Scan for the cell matching the given text and deliver its (X, Y) coordinate at center. 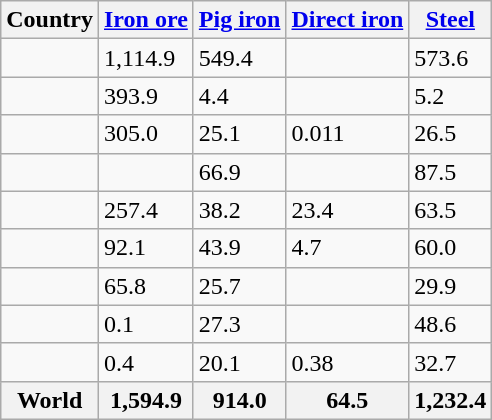
65.8 (146, 286)
Direct iron (348, 20)
32.7 (450, 362)
25.1 (240, 134)
60.0 (450, 248)
573.6 (450, 58)
Steel (450, 20)
0.1 (146, 324)
43.9 (240, 248)
5.2 (450, 96)
0.011 (348, 134)
26.5 (450, 134)
Country (50, 20)
0.38 (348, 362)
92.1 (146, 248)
64.5 (348, 400)
Pig iron (240, 20)
393.9 (146, 96)
87.5 (450, 172)
305.0 (146, 134)
38.2 (240, 210)
257.4 (146, 210)
27.3 (240, 324)
29.9 (450, 286)
63.5 (450, 210)
20.1 (240, 362)
66.9 (240, 172)
World (50, 400)
1,114.9 (146, 58)
4.4 (240, 96)
23.4 (348, 210)
48.6 (450, 324)
Iron ore (146, 20)
4.7 (348, 248)
25.7 (240, 286)
914.0 (240, 400)
549.4 (240, 58)
0.4 (146, 362)
1,594.9 (146, 400)
1,232.4 (450, 400)
